Search for the cell housing the specified text and yield its (X, Y) center coordinate. 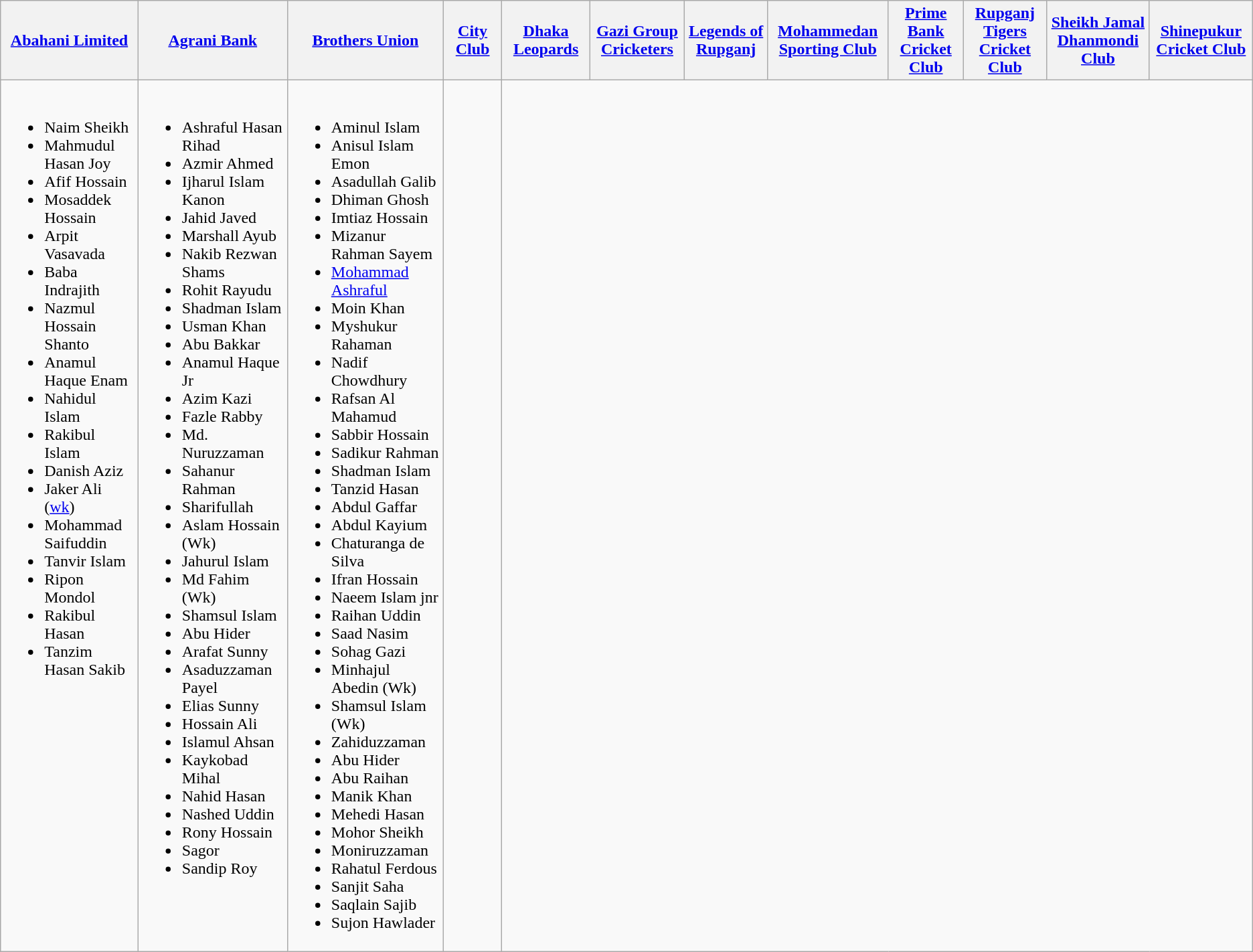
Sheikh Jamal Dhanmondi Club (1098, 40)
Dhaka Leopards (546, 40)
Gazi Group Cricketers (637, 40)
City Club (473, 40)
Mohammedan Sporting Club (828, 40)
Legends of Rupganj (726, 40)
Prime Bank Cricket Club (926, 40)
Agrani Bank (213, 40)
Abahani Limited (70, 40)
Rupganj Tigers Cricket Club (1005, 40)
Brothers Union (365, 40)
Shinepukur Cricket Club (1201, 40)
